Locate the cell with the specified text and output its (x, y) center coordinate. 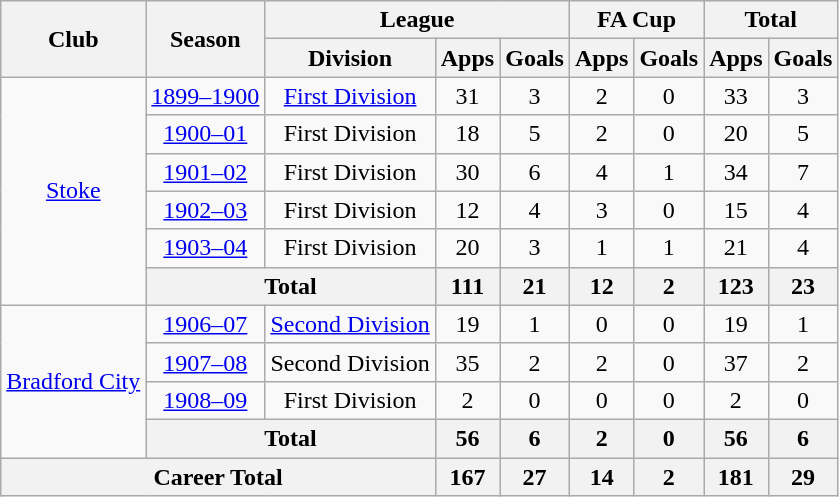
1907–08 (206, 362)
7 (803, 172)
34 (736, 172)
111 (467, 286)
1899–1900 (206, 96)
Career Total (218, 477)
30 (467, 172)
Season (206, 39)
Division (350, 58)
1902–03 (206, 210)
33 (736, 96)
Stoke (74, 191)
123 (736, 286)
29 (803, 477)
1901–02 (206, 172)
167 (467, 477)
Club (74, 39)
Bradford City (74, 381)
1906–07 (206, 324)
FA Cup (636, 20)
27 (535, 477)
15 (736, 210)
23 (803, 286)
1900–01 (206, 134)
1903–04 (206, 248)
18 (467, 134)
14 (601, 477)
37 (736, 362)
181 (736, 477)
League (418, 20)
35 (467, 362)
31 (467, 96)
1908–09 (206, 400)
